Locate the cell with the specified text and output its [X, Y] center coordinate. 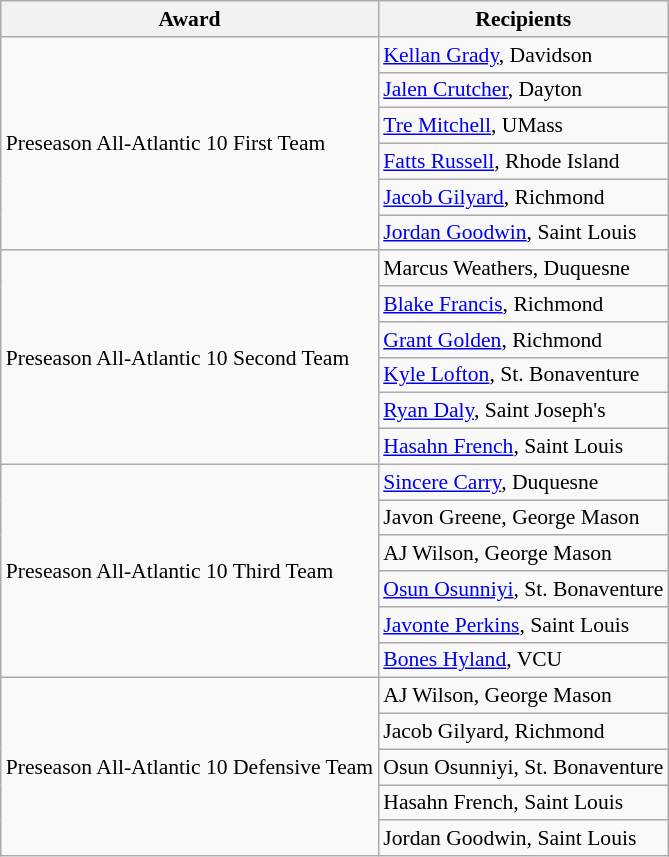
Bones Hyland, VCU [523, 660]
Preseason All-Atlantic 10 Third Team [190, 571]
Ryan Daly, Saint Joseph's [523, 411]
Fatts Russell, Rhode Island [523, 162]
Recipients [523, 19]
Sincere Carry, Duquesne [523, 482]
Marcus Weathers, Duquesne [523, 269]
Kyle Lofton, St. Bonaventure [523, 375]
Javon Greene, George Mason [523, 518]
Tre Mitchell, UMass [523, 126]
Blake Francis, Richmond [523, 304]
Javonte Perkins, Saint Louis [523, 625]
Kellan Grady, Davidson [523, 55]
Award [190, 19]
Preseason All-Atlantic 10 Defensive Team [190, 767]
Preseason All-Atlantic 10 First Team [190, 144]
Grant Golden, Richmond [523, 340]
Preseason All-Atlantic 10 Second Team [190, 358]
Jalen Crutcher, Dayton [523, 90]
